For the text-containing cell, return its midpoint in (x, y) coordinate format. 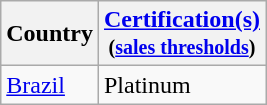
Brazil (50, 85)
Certification(s)(sales thresholds) (182, 34)
Country (50, 34)
Platinum (182, 85)
